Provide the [x, y] coordinate of the cell's center where the given text is located.  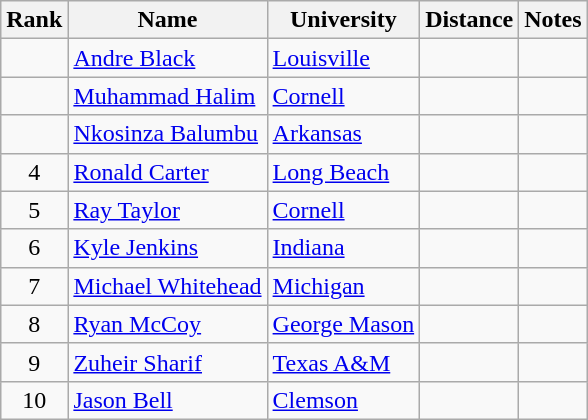
Ray Taylor [168, 210]
7 [34, 286]
Distance [470, 20]
Ryan McCoy [168, 324]
Kyle Jenkins [168, 248]
Jason Bell [168, 400]
8 [34, 324]
Andre Black [168, 58]
Clemson [344, 400]
Zuheir Sharif [168, 362]
Louisville [344, 58]
4 [34, 172]
Michigan [344, 286]
Michael Whitehead [168, 286]
Ronald Carter [168, 172]
Name [168, 20]
10 [34, 400]
George Mason [344, 324]
Long Beach [344, 172]
Indiana [344, 248]
Rank [34, 20]
9 [34, 362]
Nkosinza Balumbu [168, 134]
Notes [553, 20]
Texas A&M [344, 362]
Muhammad Halim [168, 96]
6 [34, 248]
Arkansas [344, 134]
5 [34, 210]
University [344, 20]
